Determine the [x, y] coordinate at the center of the cell enclosing the given text.  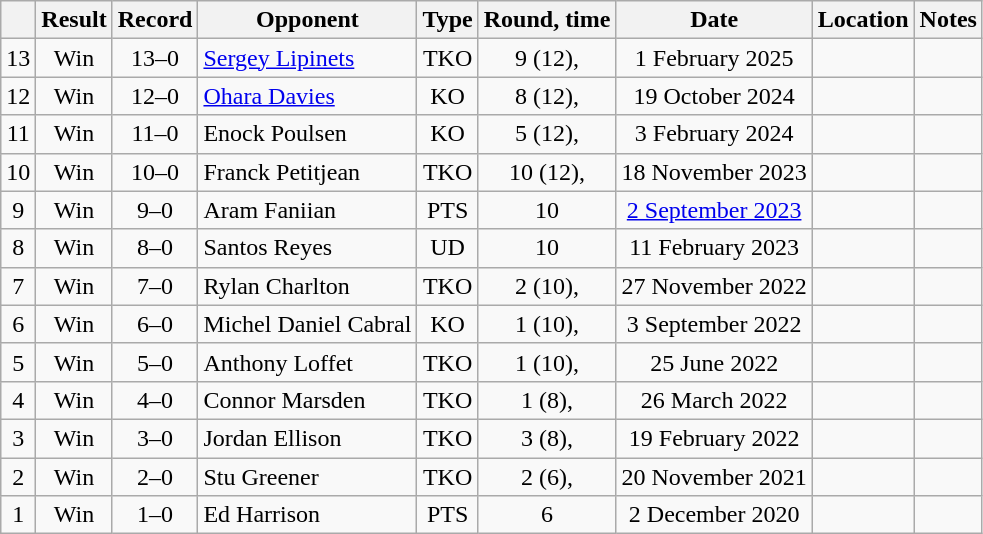
Stu Greener [308, 477]
18 November 2023 [714, 172]
8–0 [155, 248]
Michel Daniel Cabral [308, 324]
3 [18, 438]
3 (8), [547, 438]
13–0 [155, 58]
Santos Reyes [308, 248]
12 [18, 96]
26 March 2022 [714, 400]
8 [18, 248]
10 (12), [547, 172]
Opponent [308, 20]
19 February 2022 [714, 438]
Result [74, 20]
Record [155, 20]
9 (12), [547, 58]
11 [18, 134]
1 (8), [547, 400]
2 September 2023 [714, 210]
2 [18, 477]
Location [863, 20]
1–0 [155, 515]
Sergey Lipinets [308, 58]
Aram Faniian [308, 210]
9–0 [155, 210]
Ed Harrison [308, 515]
7–0 [155, 286]
10–0 [155, 172]
3 September 2022 [714, 324]
27 November 2022 [714, 286]
11–0 [155, 134]
2 (6), [547, 477]
4–0 [155, 400]
9 [18, 210]
Anthony Loffet [308, 362]
Rylan Charlton [308, 286]
3–0 [155, 438]
1 February 2025 [714, 58]
19 October 2024 [714, 96]
11 February 2023 [714, 248]
Round, time [547, 20]
6–0 [155, 324]
Date [714, 20]
Enock Poulsen [308, 134]
UD [448, 248]
13 [18, 58]
12–0 [155, 96]
Notes [948, 20]
5 (12), [547, 134]
20 November 2021 [714, 477]
2 (10), [547, 286]
Ohara Davies [308, 96]
4 [18, 400]
5 [18, 362]
Type [448, 20]
Jordan Ellison [308, 438]
Connor Marsden [308, 400]
Franck Petitjean [308, 172]
25 June 2022 [714, 362]
1 [18, 515]
8 (12), [547, 96]
7 [18, 286]
5–0 [155, 362]
3 February 2024 [714, 134]
2 December 2020 [714, 515]
2–0 [155, 477]
